Capture the cell that displays the provided text and extract its (x, y) central coordinate. 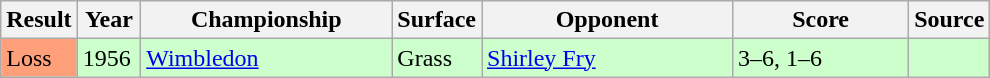
Score (821, 20)
Loss (39, 58)
Wimbledon (266, 58)
Championship (266, 20)
Year (109, 20)
3–6, 1–6 (821, 58)
1956 (109, 58)
Shirley Fry (608, 58)
Result (39, 20)
Opponent (608, 20)
Grass (437, 58)
Source (950, 20)
Surface (437, 20)
